Return [x, y] of the center of cell containing provided text 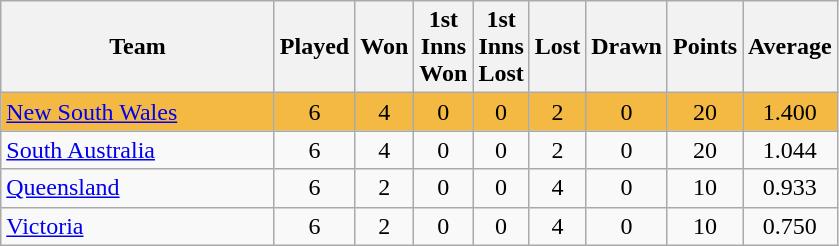
Lost [557, 47]
Won [384, 47]
Points [704, 47]
Average [790, 47]
1.400 [790, 112]
1st Inns Won [444, 47]
0.750 [790, 226]
Drawn [627, 47]
1.044 [790, 150]
South Australia [138, 150]
1st Inns Lost [501, 47]
Victoria [138, 226]
New South Wales [138, 112]
Team [138, 47]
Queensland [138, 188]
0.933 [790, 188]
Played [314, 47]
